Output the [X, Y] coordinate of the center of the cell containing the given text.  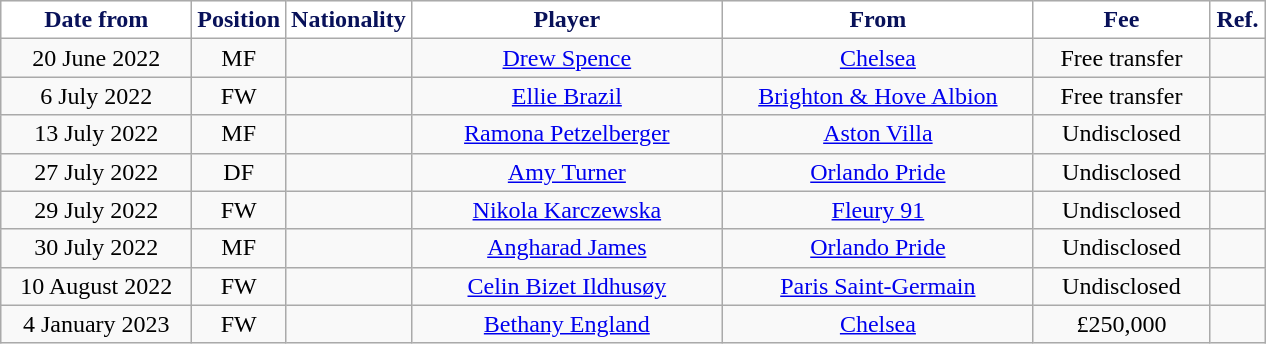
Aston Villa [878, 134]
6 July 2022 [96, 96]
29 July 2022 [96, 210]
10 August 2022 [96, 286]
4 January 2023 [96, 324]
Nikola Karczewska [566, 210]
Angharad James [566, 248]
Celin Bizet Ildhusøy [566, 286]
27 July 2022 [96, 172]
Fee [1121, 20]
13 July 2022 [96, 134]
Ramona Petzelberger [566, 134]
Amy Turner [566, 172]
30 July 2022 [96, 248]
Ref. [1237, 20]
DF [239, 172]
Position [239, 20]
From [878, 20]
Paris Saint-Germain [878, 286]
Brighton & Hove Albion [878, 96]
Fleury 91 [878, 210]
Bethany England [566, 324]
Drew Spence [566, 58]
Player [566, 20]
Date from [96, 20]
20 June 2022 [96, 58]
£250,000 [1121, 324]
Ellie Brazil [566, 96]
Nationality [349, 20]
